From the cell containing the given text, extract its center point as (X, Y) coordinate. 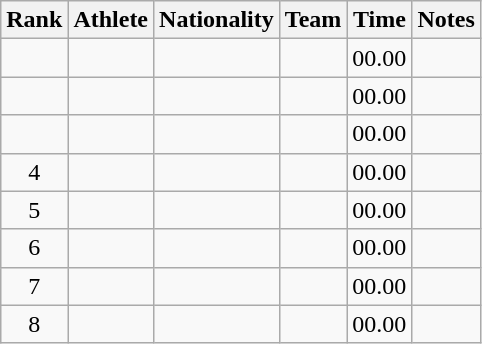
8 (34, 324)
Time (380, 20)
7 (34, 286)
Athlete (111, 20)
Notes (446, 20)
6 (34, 248)
Rank (34, 20)
Nationality (217, 20)
4 (34, 172)
Team (313, 20)
5 (34, 210)
